Return [x, y] of the center of cell containing provided text 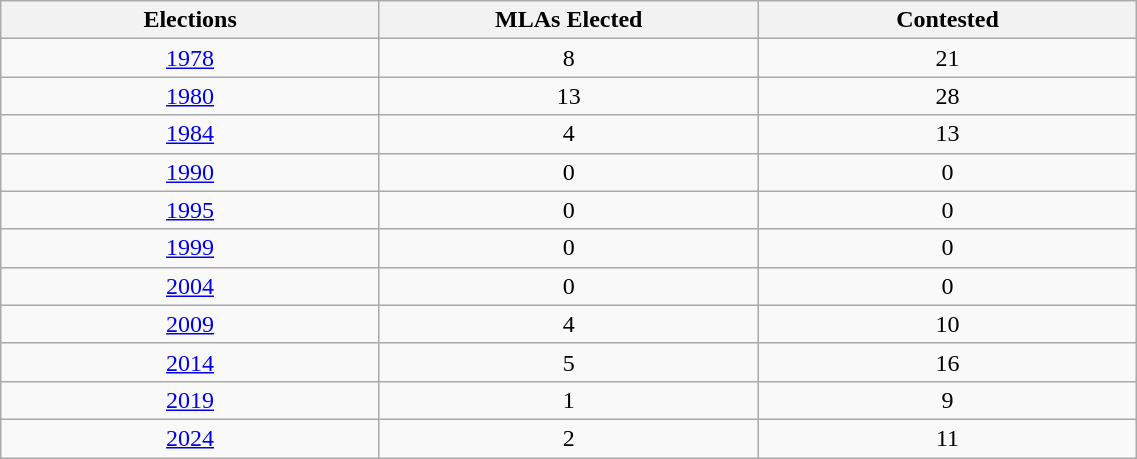
1984 [190, 134]
2004 [190, 286]
9 [948, 400]
2009 [190, 324]
2019 [190, 400]
11 [948, 438]
2 [568, 438]
28 [948, 96]
2014 [190, 362]
16 [948, 362]
1978 [190, 58]
1999 [190, 248]
10 [948, 324]
Elections [190, 20]
1 [568, 400]
1995 [190, 210]
1980 [190, 96]
1990 [190, 172]
2024 [190, 438]
5 [568, 362]
8 [568, 58]
MLAs Elected [568, 20]
Contested [948, 20]
21 [948, 58]
